Search for the cell housing the specified text and yield its [x, y] center coordinate. 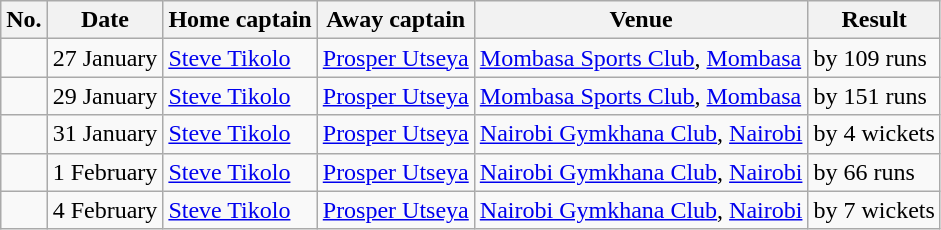
by 109 runs [874, 58]
by 66 runs [874, 172]
by 7 wickets [874, 210]
29 January [105, 96]
31 January [105, 134]
4 February [105, 210]
1 February [105, 172]
27 January [105, 58]
No. [24, 20]
by 151 runs [874, 96]
Home captain [240, 20]
Date [105, 20]
by 4 wickets [874, 134]
Venue [641, 20]
Result [874, 20]
Away captain [396, 20]
